Detect which cell encompasses the target text, then output its (x, y) center coordinate. 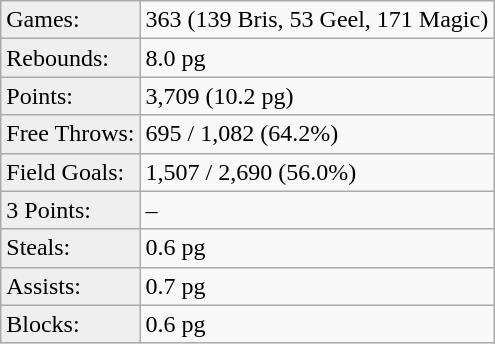
– (317, 210)
Steals: (70, 248)
0.7 pg (317, 286)
Blocks: (70, 324)
Points: (70, 96)
363 (139 Bris, 53 Geel, 171 Magic) (317, 20)
8.0 pg (317, 58)
1,507 / 2,690 (56.0%) (317, 172)
Field Goals: (70, 172)
695 / 1,082 (64.2%) (317, 134)
Assists: (70, 286)
Rebounds: (70, 58)
3 Points: (70, 210)
Games: (70, 20)
Free Throws: (70, 134)
3,709 (10.2 pg) (317, 96)
